Scan for the cell matching the given text and deliver its (X, Y) coordinate at center. 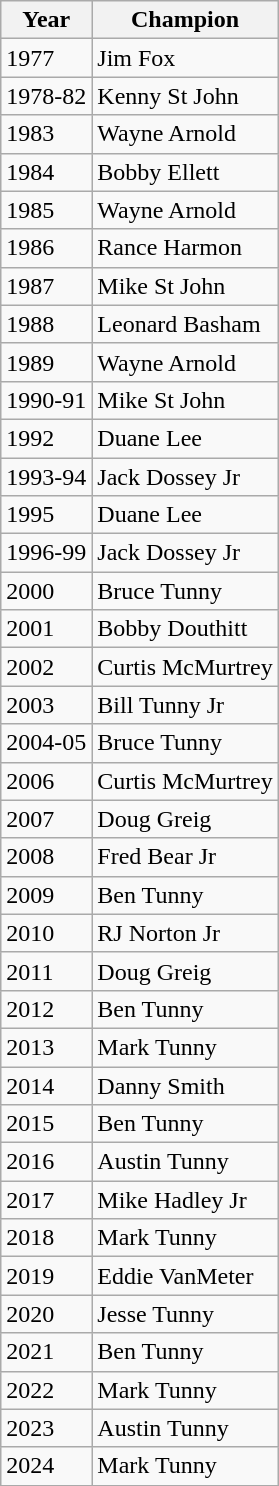
1996-99 (46, 553)
1984 (46, 172)
Mike Hadley Jr (185, 1200)
Jim Fox (185, 58)
Fred Bear Jr (185, 857)
2018 (46, 1238)
2015 (46, 1124)
1992 (46, 438)
Year (46, 20)
1978-82 (46, 96)
Bill Tunny Jr (185, 705)
2023 (46, 1428)
2007 (46, 819)
1983 (46, 134)
2020 (46, 1314)
Eddie VanMeter (185, 1276)
1988 (46, 324)
2019 (46, 1276)
1987 (46, 286)
2003 (46, 705)
2000 (46, 591)
2011 (46, 971)
Bobby Ellett (185, 172)
Leonard Basham (185, 324)
1977 (46, 58)
2017 (46, 1200)
2021 (46, 1352)
1995 (46, 515)
Kenny St John (185, 96)
1990-91 (46, 400)
Champion (185, 20)
Bobby Douthitt (185, 629)
2024 (46, 1466)
2009 (46, 895)
2010 (46, 933)
2022 (46, 1390)
Danny Smith (185, 1085)
2002 (46, 667)
1993-94 (46, 477)
2014 (46, 1085)
2004-05 (46, 743)
2013 (46, 1047)
1989 (46, 362)
Rance Harmon (185, 248)
RJ Norton Jr (185, 933)
1986 (46, 248)
2008 (46, 857)
Jesse Tunny (185, 1314)
1985 (46, 210)
2016 (46, 1162)
2006 (46, 781)
2012 (46, 1009)
2001 (46, 629)
